Determine the (X, Y) coordinate at the center of the cell enclosing the given text.  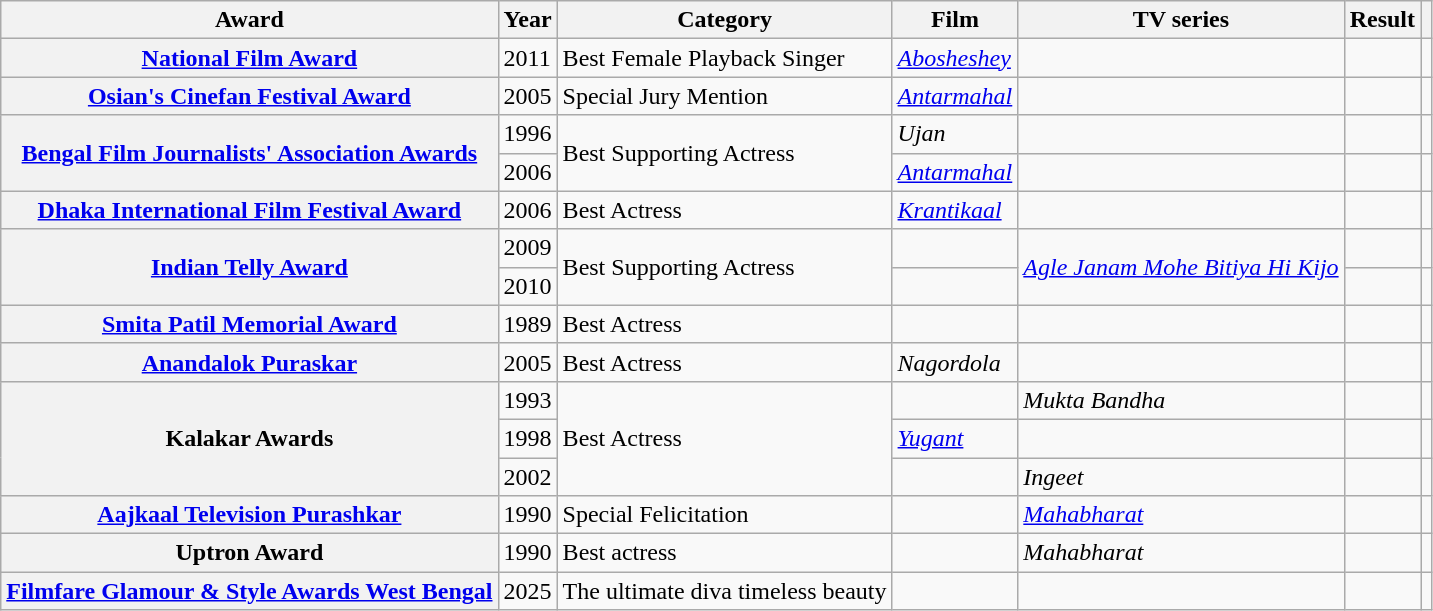
Best Female Playback Singer (724, 58)
1996 (528, 134)
Abosheshey (955, 58)
2009 (528, 248)
Best actress (724, 553)
2002 (528, 477)
The ultimate diva timeless beauty (724, 591)
2025 (528, 591)
1989 (528, 324)
Bengal Film Journalists' Association Awards (250, 153)
Yugant (955, 438)
Dhaka International Film Festival Award (250, 210)
Aajkaal Television Purashkar (250, 515)
Indian Telly Award (250, 267)
Result (1382, 20)
Ingeet (1181, 477)
TV series (1181, 20)
1998 (528, 438)
Nagordola (955, 362)
Osian's Cinefan Festival Award (250, 96)
Category (724, 20)
Agle Janam Mohe Bitiya Hi Kijo (1181, 267)
1993 (528, 400)
Kalakar Awards (250, 438)
Film (955, 20)
Special Felicitation (724, 515)
Krantikaal (955, 210)
Anandalok Puraskar (250, 362)
Year (528, 20)
Special Jury Mention (724, 96)
Ujan (955, 134)
Mukta Bandha (1181, 400)
Uptron Award (250, 553)
Filmfare Glamour & Style Awards West Bengal (250, 591)
2011 (528, 58)
National Film Award (250, 58)
Award (250, 20)
Smita Patil Memorial Award (250, 324)
2010 (528, 286)
